Search for the cell housing the specified text and yield its (x, y) center coordinate. 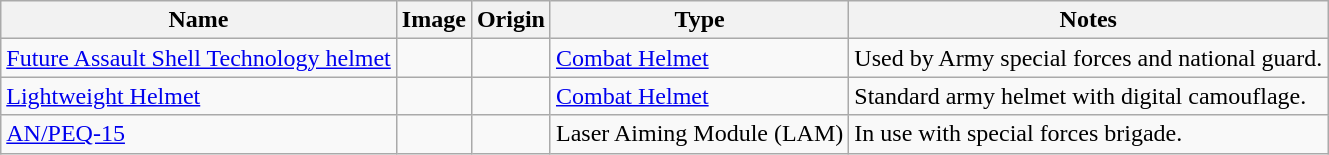
Origin (510, 20)
Standard army helmet with digital camouflage. (1088, 96)
Future Assault Shell Technology helmet (199, 58)
Type (699, 20)
Image (434, 20)
Notes (1088, 20)
AN/PEQ-15 (199, 134)
Lightweight Helmet (199, 96)
In use with special forces brigade. (1088, 134)
Laser Aiming Module (LAM) (699, 134)
Name (199, 20)
Used by Army special forces and national guard. (1088, 58)
